Return [X, Y] of the center of cell containing provided text 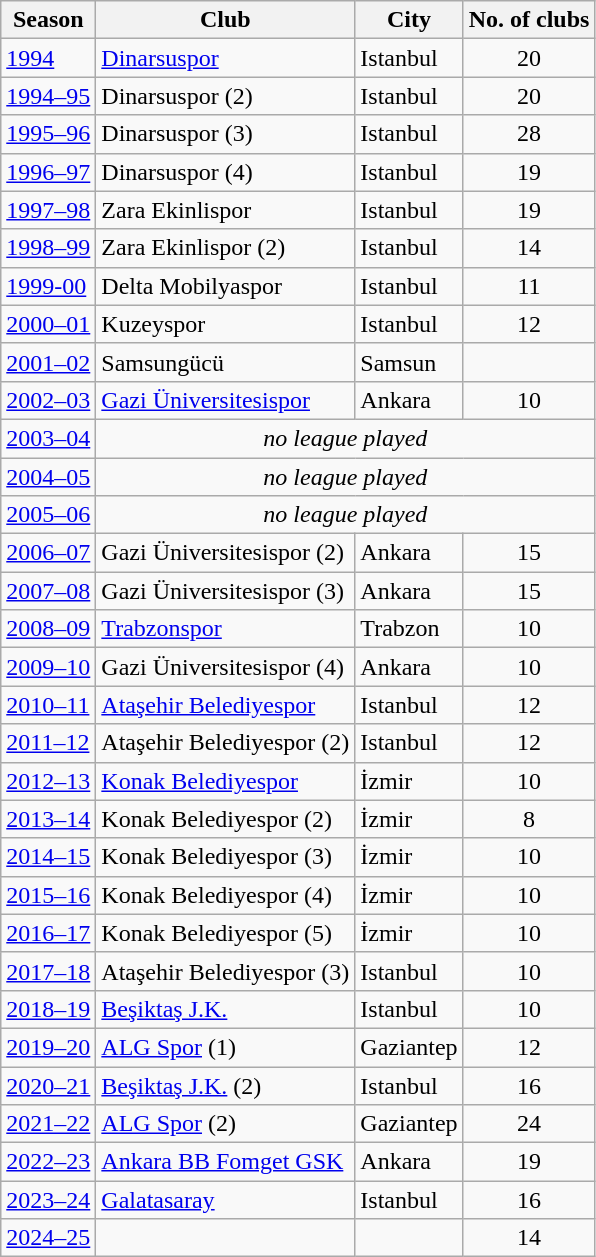
24 [529, 1124]
Ataşehir Belediyespor [226, 705]
Kuzeyspor [226, 324]
2018–19 [48, 1009]
Ankara BB Fomget GSK [226, 1162]
Dinarsuspor (3) [226, 134]
Season [48, 20]
No. of clubs [529, 20]
2006–07 [48, 553]
Dinarsuspor (4) [226, 172]
2001–02 [48, 362]
2022–23 [48, 1162]
Dinarsuspor [226, 58]
Gazi Üniversitesispor (3) [226, 591]
2003–04 [48, 438]
2019–20 [48, 1047]
11 [529, 286]
1994 [48, 58]
1998–99 [48, 248]
Beşiktaş J.K. [226, 1009]
City [409, 20]
Trabzonspor [226, 629]
Trabzon [409, 629]
1994–95 [48, 96]
Samsun [409, 362]
2014–15 [48, 857]
2009–10 [48, 667]
Dinarsuspor (2) [226, 96]
2020–21 [48, 1085]
Beşiktaş J.K. (2) [226, 1085]
1997–98 [48, 210]
2011–12 [48, 743]
1996–97 [48, 172]
ALG Spor (2) [226, 1124]
28 [529, 134]
Konak Belediyespor (3) [226, 857]
2016–17 [48, 933]
Ataşehir Belediyespor (2) [226, 743]
2013–14 [48, 819]
Zara Ekinlispor [226, 210]
2024–25 [48, 1238]
Delta Mobilyaspor [226, 286]
2007–08 [48, 591]
Gazi Üniversitesispor [226, 400]
ALG Spor (1) [226, 1047]
2008–09 [48, 629]
2021–22 [48, 1124]
Konak Belediyespor (2) [226, 819]
Gazi Üniversitesispor (4) [226, 667]
8 [529, 819]
2002–03 [48, 400]
2005–06 [48, 515]
Galatasaray [226, 1200]
2004–05 [48, 477]
2000–01 [48, 324]
1995–96 [48, 134]
2023–24 [48, 1200]
2012–13 [48, 781]
Gazi Üniversitesispor (2) [226, 553]
1999-00 [48, 286]
Zara Ekinlispor (2) [226, 248]
Konak Belediyespor (5) [226, 933]
Club [226, 20]
2010–11 [48, 705]
2015–16 [48, 895]
2017–18 [48, 971]
Samsungücü [226, 362]
Ataşehir Belediyespor (3) [226, 971]
Konak Belediyespor (4) [226, 895]
Konak Belediyespor [226, 781]
